Scan for the cell matching the given text and deliver its [X, Y] coordinate at center. 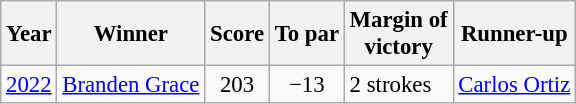
−13 [306, 85]
Branden Grace [131, 85]
Winner [131, 34]
Margin ofvictory [398, 34]
Year [29, 34]
Runner-up [514, 34]
2022 [29, 85]
To par [306, 34]
Score [238, 34]
Carlos Ortiz [514, 85]
2 strokes [398, 85]
203 [238, 85]
